Search for the cell housing the specified text and yield its (X, Y) center coordinate. 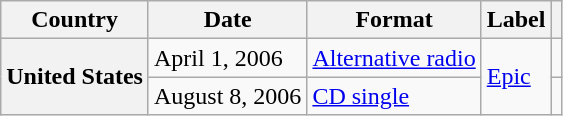
August 8, 2006 (227, 96)
Epic (516, 77)
Date (227, 20)
April 1, 2006 (227, 58)
Country (75, 20)
Format (394, 20)
United States (75, 77)
Alternative radio (394, 58)
CD single (394, 96)
Label (516, 20)
